Provide the (X, Y) coordinate of the cell's center where the given text is located.  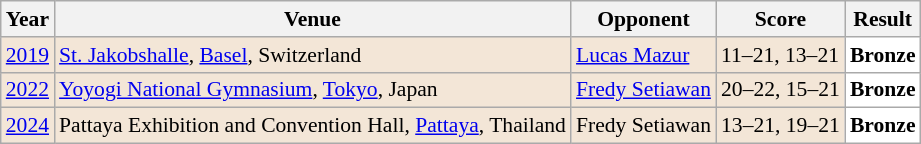
Opponent (644, 19)
Score (780, 19)
20–22, 15–21 (780, 90)
Yoyogi National Gymnasium, Tokyo, Japan (312, 90)
Lucas Mazur (644, 55)
2022 (28, 90)
11–21, 13–21 (780, 55)
2019 (28, 55)
Result (883, 19)
Year (28, 19)
Venue (312, 19)
St. Jakobshalle, Basel, Switzerland (312, 55)
Pattaya Exhibition and Convention Hall, Pattaya, Thailand (312, 126)
13–21, 19–21 (780, 126)
2024 (28, 126)
